Return (X, Y) of the center of cell containing provided text 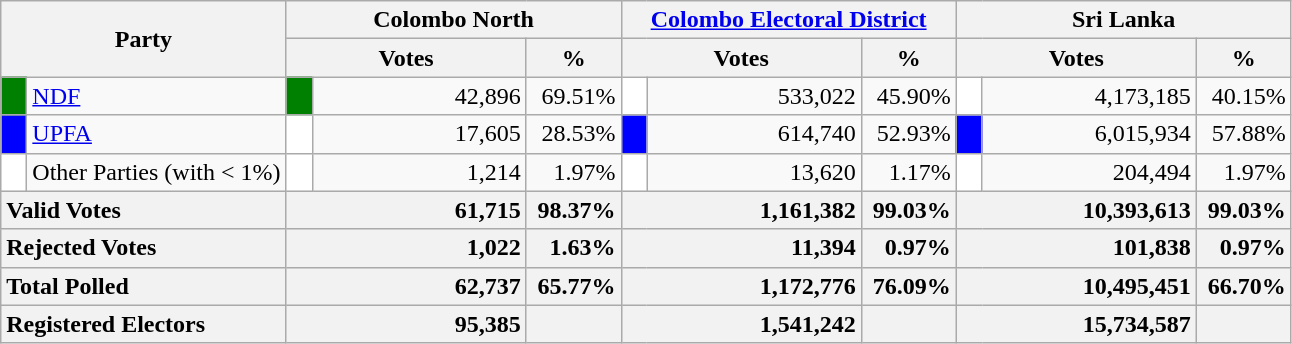
40.15% (1244, 96)
57.88% (1244, 134)
61,715 (406, 210)
42,896 (419, 96)
17,605 (419, 134)
Colombo Electoral District (788, 20)
13,620 (754, 172)
Registered Electors (144, 324)
65.77% (574, 286)
1,161,382 (741, 210)
28.53% (574, 134)
10,495,451 (1076, 286)
Colombo North (454, 20)
1,022 (406, 248)
NDF (156, 96)
UPFA (156, 134)
62,737 (406, 286)
98.37% (574, 210)
533,022 (754, 96)
1,172,776 (741, 286)
1.17% (908, 172)
76.09% (908, 286)
1.63% (574, 248)
Other Parties (with < 1%) (156, 172)
11,394 (741, 248)
Sri Lanka (1124, 20)
Rejected Votes (144, 248)
15,734,587 (1076, 324)
Party (144, 39)
52.93% (908, 134)
69.51% (574, 96)
1,541,242 (741, 324)
6,015,934 (1089, 134)
4,173,185 (1089, 96)
95,385 (406, 324)
101,838 (1076, 248)
1,214 (419, 172)
Total Polled (144, 286)
45.90% (908, 96)
Valid Votes (144, 210)
10,393,613 (1076, 210)
614,740 (754, 134)
66.70% (1244, 286)
204,494 (1089, 172)
